Return [x, y] of the center of cell containing provided text 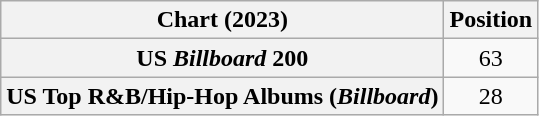
Position [491, 20]
28 [491, 96]
63 [491, 58]
US Top R&B/Hip-Hop Albums (Billboard) [222, 96]
Chart (2023) [222, 20]
US Billboard 200 [222, 58]
